Return the (x, y) coordinate for the center point of the cell that contains the specified text.  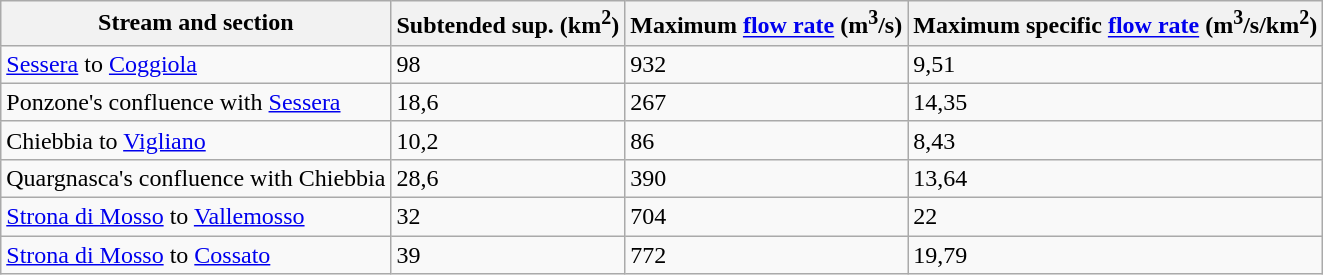
390 (766, 178)
8,43 (1116, 140)
98 (508, 64)
Stream and section (196, 24)
772 (766, 255)
Chiebbia to Vigliano (196, 140)
932 (766, 64)
28,6 (508, 178)
32 (508, 217)
19,79 (1116, 255)
Strona di Mosso to Cossato (196, 255)
86 (766, 140)
Ponzone's confluence with Sessera (196, 102)
22 (1116, 217)
267 (766, 102)
9,51 (1116, 64)
Strona di Mosso to Vallemosso (196, 217)
39 (508, 255)
Subtended sup. (km2) (508, 24)
Maximum flow rate (m3/s) (766, 24)
18,6 (508, 102)
13,64 (1116, 178)
Quargnasca's confluence with Chiebbia (196, 178)
704 (766, 217)
14,35 (1116, 102)
Maximum specific flow rate (m3/s/km2) (1116, 24)
Sessera to Coggiola (196, 64)
10,2 (508, 140)
